Extract the (X, Y) coordinate from the center of the cell holding the provided text.  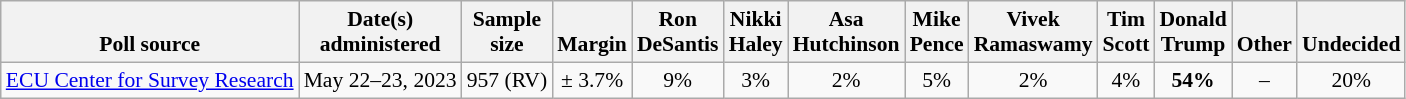
20% (1351, 80)
Poll source (150, 32)
– (1264, 80)
5% (937, 80)
Date(s)administered (380, 32)
Undecided (1351, 32)
VivekRamaswamy (1034, 32)
9% (678, 80)
MikePence (937, 32)
Margin (592, 32)
Other (1264, 32)
957 (RV) (508, 80)
4% (1126, 80)
54% (1192, 80)
Samplesize (508, 32)
AsaHutchinson (846, 32)
DonaldTrump (1192, 32)
ECU Center for Survey Research (150, 80)
May 22–23, 2023 (380, 80)
RonDeSantis (678, 32)
3% (756, 80)
± 3.7% (592, 80)
NikkiHaley (756, 32)
TimScott (1126, 32)
